Locate the cell with the specified text and output its [x, y] center coordinate. 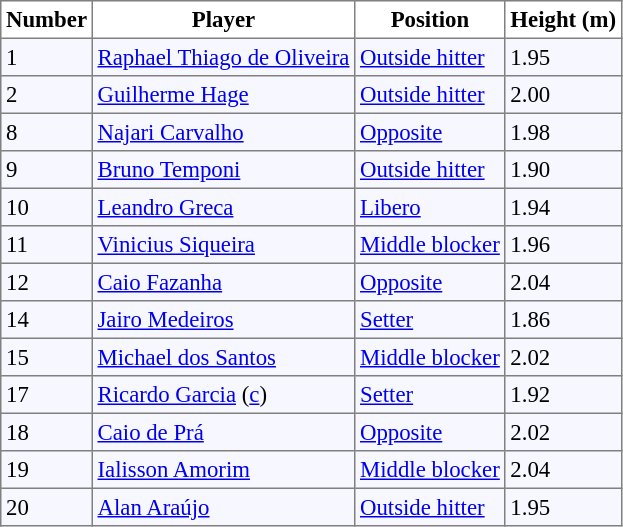
Height (m) [563, 20]
1.94 [563, 207]
2.00 [563, 95]
8 [47, 132]
Caio de Prá [223, 432]
1 [47, 57]
Najari Carvalho [223, 132]
Position [430, 20]
17 [47, 395]
1.90 [563, 170]
Leandro Greca [223, 207]
1.86 [563, 320]
Michael dos Santos [223, 357]
1.98 [563, 132]
Ialisson Amorim [223, 470]
1.92 [563, 395]
18 [47, 432]
Guilherme Hage [223, 95]
Vinicius Siqueira [223, 245]
15 [47, 357]
Player [223, 20]
Bruno Temponi [223, 170]
Caio Fazanha [223, 282]
Alan Araújo [223, 507]
20 [47, 507]
Raphael Thiago de Oliveira [223, 57]
9 [47, 170]
12 [47, 282]
1.96 [563, 245]
Libero [430, 207]
14 [47, 320]
10 [47, 207]
11 [47, 245]
Ricardo Garcia (c) [223, 395]
19 [47, 470]
Jairo Medeiros [223, 320]
2 [47, 95]
Number [47, 20]
